Locate the cell with the specified text and output its (X, Y) center coordinate. 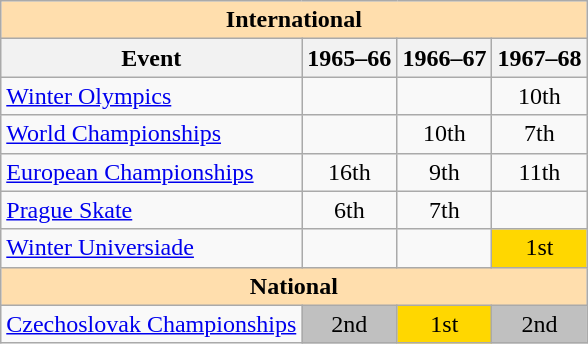
1967–68 (540, 58)
6th (350, 210)
Event (152, 58)
16th (350, 172)
Czechoslovak Championships (152, 324)
European Championships (152, 172)
Prague Skate (152, 210)
9th (444, 172)
National (294, 286)
Winter Olympics (152, 96)
1966–67 (444, 58)
1965–66 (350, 58)
Winter Universiade (152, 248)
World Championships (152, 134)
11th (540, 172)
International (294, 20)
